Provide the [X, Y] coordinate of the cell's center where the given text is located.  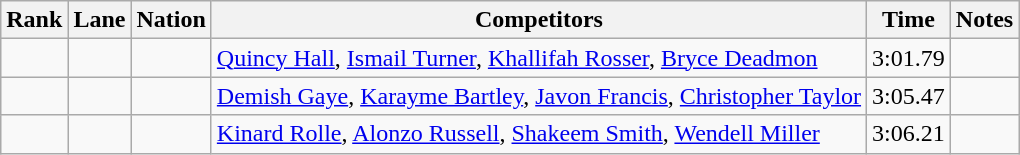
Demish Gaye, Karayme Bartley, Javon Francis, Christopher Taylor [538, 96]
Rank [34, 20]
Lane [100, 20]
Kinard Rolle, Alonzo Russell, Shakeem Smith, Wendell Miller [538, 134]
3:01.79 [909, 58]
3:05.47 [909, 96]
Time [909, 20]
Quincy Hall, Ismail Turner, Khallifah Rosser, Bryce Deadmon [538, 58]
Nation [171, 20]
3:06.21 [909, 134]
Notes [984, 20]
Competitors [538, 20]
